Find where the given text appears and provide that cell's center as (x, y) coordinate. 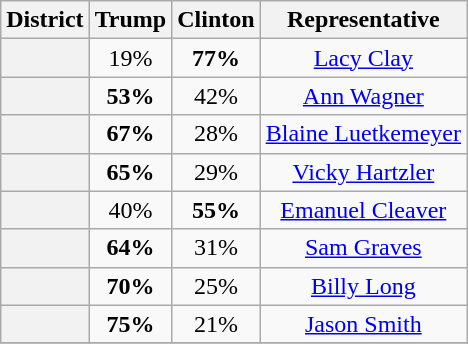
55% (216, 210)
Lacy Clay (363, 58)
Clinton (216, 20)
65% (130, 172)
75% (130, 324)
28% (216, 134)
District (45, 20)
Emanuel Cleaver (363, 210)
64% (130, 248)
Representative (363, 20)
Blaine Luetkemeyer (363, 134)
21% (216, 324)
19% (130, 58)
Jason Smith (363, 324)
29% (216, 172)
77% (216, 58)
25% (216, 286)
40% (130, 210)
Trump (130, 20)
Billy Long (363, 286)
Ann Wagner (363, 96)
42% (216, 96)
53% (130, 96)
70% (130, 286)
67% (130, 134)
Sam Graves (363, 248)
31% (216, 248)
Vicky Hartzler (363, 172)
